Identify which cell holds the provided text, then report its [X, Y] central coordinate. 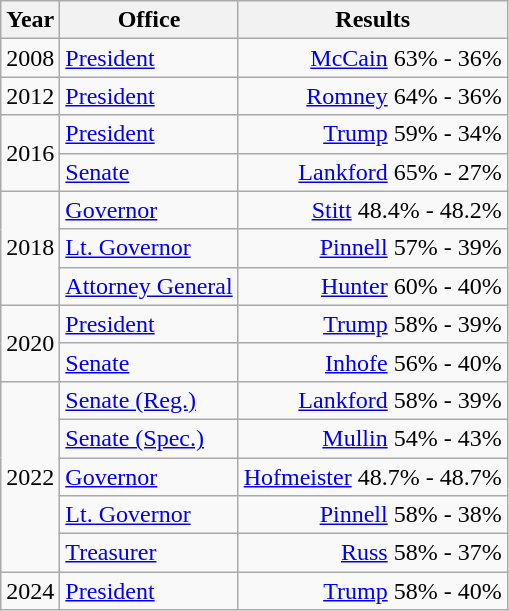
Hunter 60% - 40% [372, 286]
Trump 58% - 39% [372, 324]
Trump 59% - 34% [372, 134]
Trump 58% - 40% [372, 591]
Inhofe 56% - 40% [372, 362]
Office [149, 20]
2008 [30, 58]
Pinnell 58% - 38% [372, 515]
McCain 63% - 36% [372, 58]
2024 [30, 591]
Results [372, 20]
Romney 64% - 36% [372, 96]
Mullin 54% - 43% [372, 438]
Russ 58% - 37% [372, 553]
Attorney General [149, 286]
Year [30, 20]
Stitt 48.4% - 48.2% [372, 210]
Hofmeister 48.7% - 48.7% [372, 477]
Lankford 58% - 39% [372, 400]
2012 [30, 96]
2016 [30, 153]
Pinnell 57% - 39% [372, 248]
Treasurer [149, 553]
Senate (Reg.) [149, 400]
Lankford 65% - 27% [372, 172]
Senate (Spec.) [149, 438]
2020 [30, 343]
2018 [30, 248]
2022 [30, 476]
